Capture the cell that displays the provided text and extract its [X, Y] central coordinate. 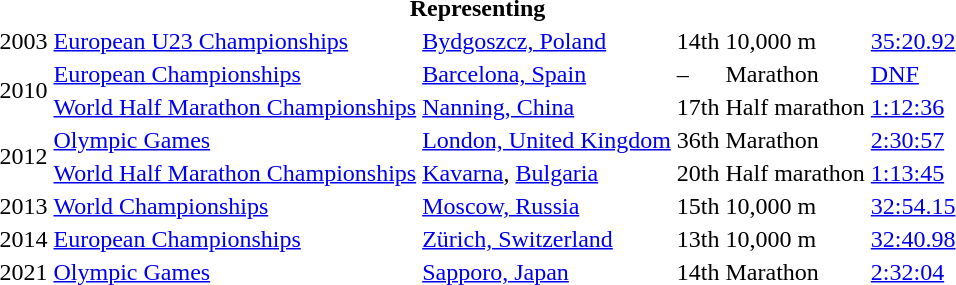
London, United Kingdom [547, 140]
14th [698, 41]
World Championships [235, 206]
Zürich, Switzerland [547, 239]
Barcelona, Spain [547, 74]
20th [698, 173]
European U23 Championships [235, 41]
Nanning, China [547, 107]
15th [698, 206]
Bydgoszcz, Poland [547, 41]
13th [698, 239]
Olympic Games [235, 140]
– [698, 74]
17th [698, 107]
Kavarna, Bulgaria [547, 173]
36th [698, 140]
Moscow, Russia [547, 206]
